Detect which cell encompasses the target text, then output its (X, Y) center coordinate. 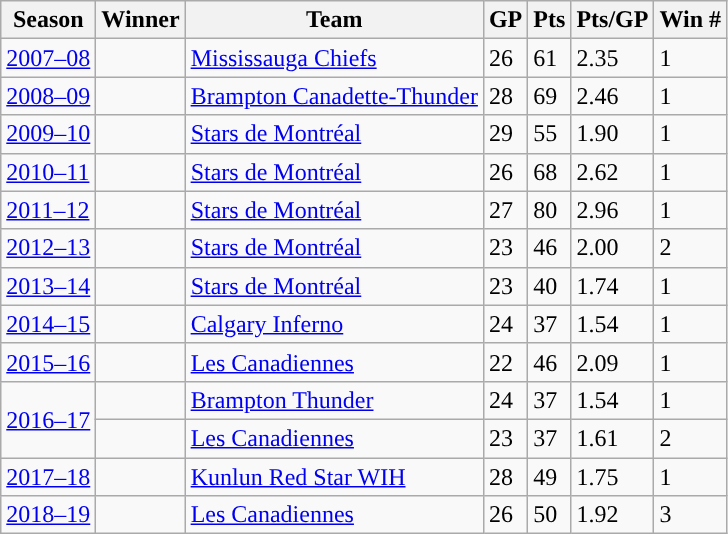
2.00 (612, 248)
Season (48, 20)
50 (550, 515)
49 (550, 477)
2.96 (612, 210)
2008–09 (48, 96)
Winner (140, 20)
1.75 (612, 477)
69 (550, 96)
1.92 (612, 515)
2012–13 (48, 248)
40 (550, 286)
27 (505, 210)
Brampton Thunder (334, 400)
61 (550, 58)
GP (505, 20)
2009–10 (48, 134)
2018–19 (48, 515)
2.09 (612, 362)
Team (334, 20)
2014–15 (48, 324)
29 (505, 134)
55 (550, 134)
1.61 (612, 438)
1.74 (612, 286)
3 (690, 515)
Pts/GP (612, 20)
Calgary Inferno (334, 324)
2010–11 (48, 172)
Pts (550, 20)
2015–16 (48, 362)
2.62 (612, 172)
2.46 (612, 96)
Win # (690, 20)
Kunlun Red Star WIH (334, 477)
2.35 (612, 58)
1.90 (612, 134)
2011–12 (48, 210)
22 (505, 362)
2017–18 (48, 477)
80 (550, 210)
Mississauga Chiefs (334, 58)
2013–14 (48, 286)
2016–17 (48, 419)
2007–08 (48, 58)
68 (550, 172)
Brampton Canadette-Thunder (334, 96)
